Find where the given text appears and provide that cell's center as (X, Y) coordinate. 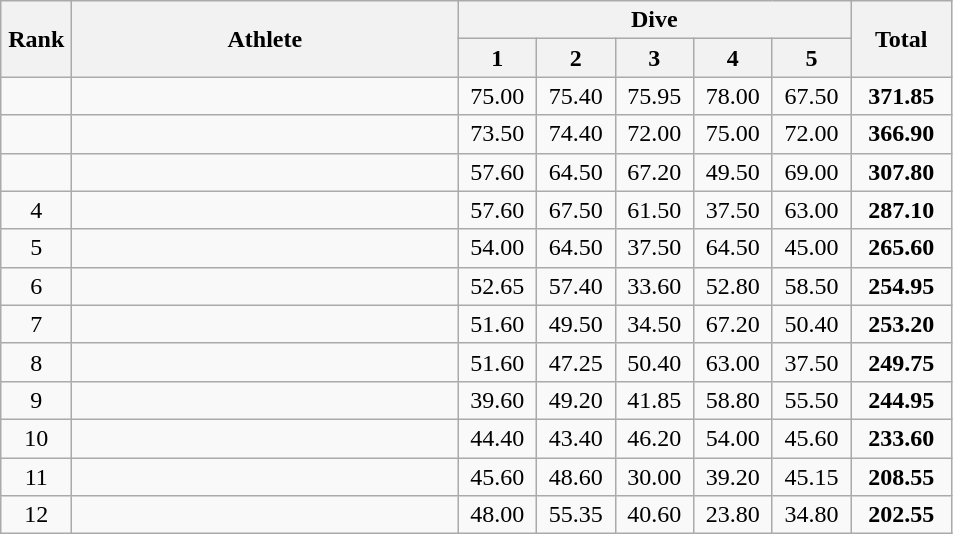
30.00 (654, 477)
254.95 (902, 286)
46.20 (654, 438)
34.80 (812, 515)
75.40 (576, 96)
55.50 (812, 400)
10 (36, 438)
2 (576, 58)
253.20 (902, 324)
208.55 (902, 477)
45.00 (812, 248)
55.35 (576, 515)
3 (654, 58)
265.60 (902, 248)
287.10 (902, 210)
366.90 (902, 134)
69.00 (812, 172)
52.80 (734, 286)
233.60 (902, 438)
Rank (36, 39)
40.60 (654, 515)
47.25 (576, 362)
11 (36, 477)
61.50 (654, 210)
48.60 (576, 477)
41.85 (654, 400)
249.75 (902, 362)
12 (36, 515)
44.40 (498, 438)
48.00 (498, 515)
74.40 (576, 134)
52.65 (498, 286)
9 (36, 400)
1 (498, 58)
49.20 (576, 400)
307.80 (902, 172)
Athlete (265, 39)
45.15 (812, 477)
371.85 (902, 96)
6 (36, 286)
43.40 (576, 438)
78.00 (734, 96)
58.80 (734, 400)
75.95 (654, 96)
33.60 (654, 286)
8 (36, 362)
39.60 (498, 400)
23.80 (734, 515)
73.50 (498, 134)
Dive (654, 20)
Total (902, 39)
7 (36, 324)
34.50 (654, 324)
202.55 (902, 515)
39.20 (734, 477)
57.40 (576, 286)
58.50 (812, 286)
244.95 (902, 400)
